Capture the cell that displays the provided text and extract its (X, Y) central coordinate. 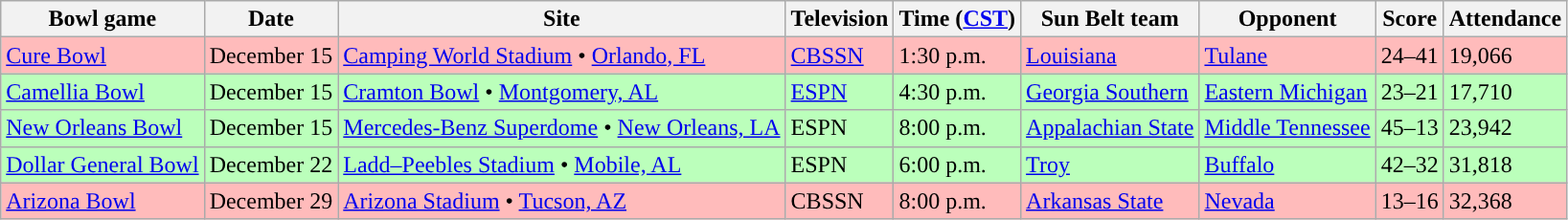
Mercedes-Benz Superdome • New Orleans, LA (561, 128)
Cure Bowl (102, 55)
32,368 (1505, 201)
4:30 p.m. (958, 92)
Opponent (1287, 19)
Dollar General Bowl (102, 165)
Sun Belt team (1110, 19)
Attendance (1505, 19)
Site (561, 19)
Middle Tennessee (1287, 128)
19,066 (1505, 55)
Tulane (1287, 55)
Nevada (1287, 201)
New Orleans Bowl (102, 128)
Television (839, 19)
23,942 (1505, 128)
Time (CST) (958, 19)
Camellia Bowl (102, 92)
31,818 (1505, 165)
Score (1410, 19)
Eastern Michigan (1287, 92)
Bowl game (102, 19)
Ladd–Peebles Stadium • Mobile, AL (561, 165)
1:30 p.m. (958, 55)
13–16 (1410, 201)
24–41 (1410, 55)
Buffalo (1287, 165)
December 29 (271, 201)
23–21 (1410, 92)
45–13 (1410, 128)
Georgia Southern (1110, 92)
Camping World Stadium • Orlando, FL (561, 55)
Date (271, 19)
17,710 (1505, 92)
6:00 p.m. (958, 165)
Arizona Stadium • Tucson, AZ (561, 201)
Louisiana (1110, 55)
Arizona Bowl (102, 201)
December 22 (271, 165)
Appalachian State (1110, 128)
42–32 (1410, 165)
Cramton Bowl • Montgomery, AL (561, 92)
Arkansas State (1110, 201)
Troy (1110, 165)
